Provide the (x, y) coordinate of the cell's center where the given text is located.  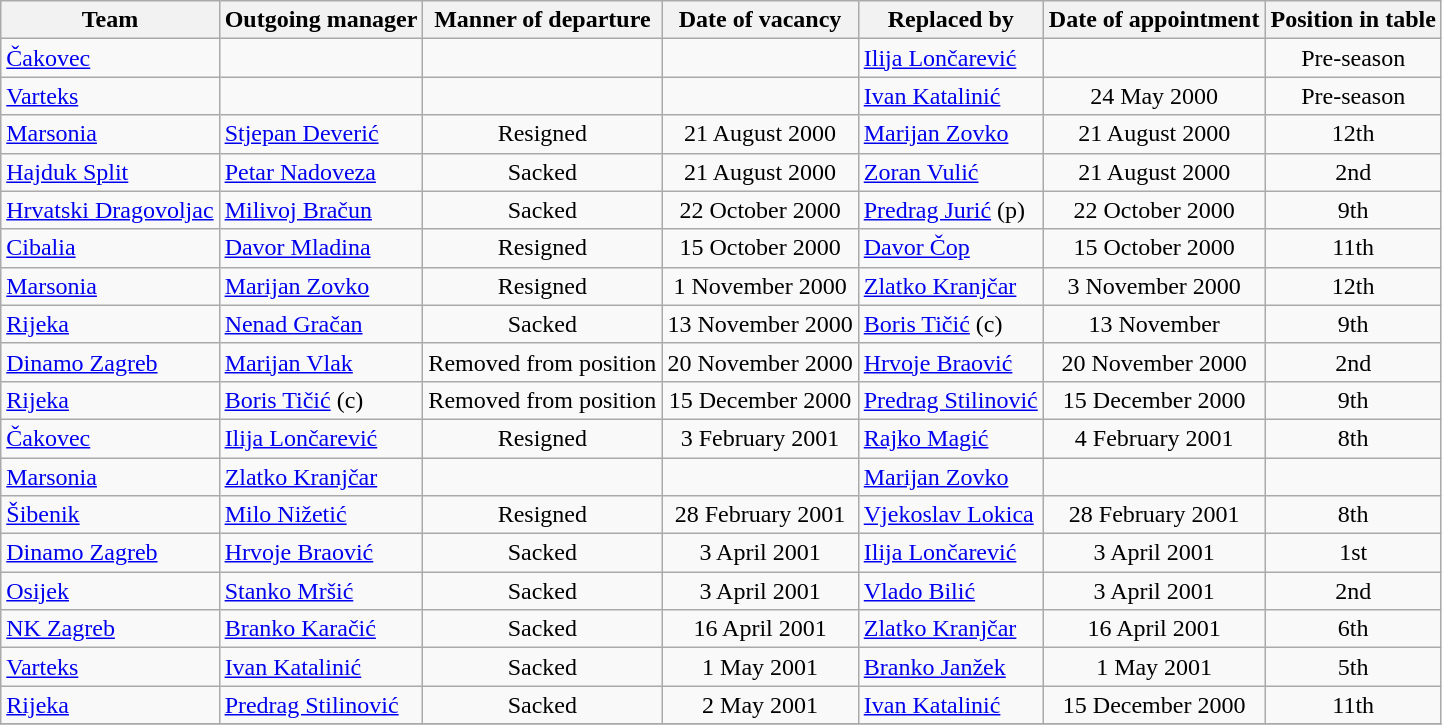
Outgoing manager (321, 20)
Predrag Jurić (p) (950, 210)
Replaced by (950, 20)
Rajko Magić (950, 438)
6th (1353, 629)
Cibalia (110, 248)
13 November 2000 (760, 324)
Stjepan Deverić (321, 134)
Hrvatski Dragovoljac (110, 210)
Petar Nadoveza (321, 172)
Zoran Vulić (950, 172)
3 November 2000 (1154, 286)
Vlado Bilić (950, 591)
Branko Karačić (321, 629)
Team (110, 20)
Davor Mladina (321, 248)
Vjekoslav Lokica (950, 515)
Branko Janžek (950, 667)
Stanko Mršić (321, 591)
4 February 2001 (1154, 438)
Šibenik (110, 515)
Milivoj Bračun (321, 210)
Manner of departure (542, 20)
Date of appointment (1154, 20)
Nenad Gračan (321, 324)
1st (1353, 553)
Position in table (1353, 20)
1 November 2000 (760, 286)
NK Zagreb (110, 629)
Milo Nižetić (321, 515)
Hajduk Split (110, 172)
13 November (1154, 324)
3 February 2001 (760, 438)
Marijan Vlak (321, 362)
Osijek (110, 591)
Date of vacancy (760, 20)
2 May 2001 (760, 705)
Davor Čop (950, 248)
5th (1353, 667)
24 May 2000 (1154, 96)
